From the cell containing the given text, extract its center point as [X, Y] coordinate. 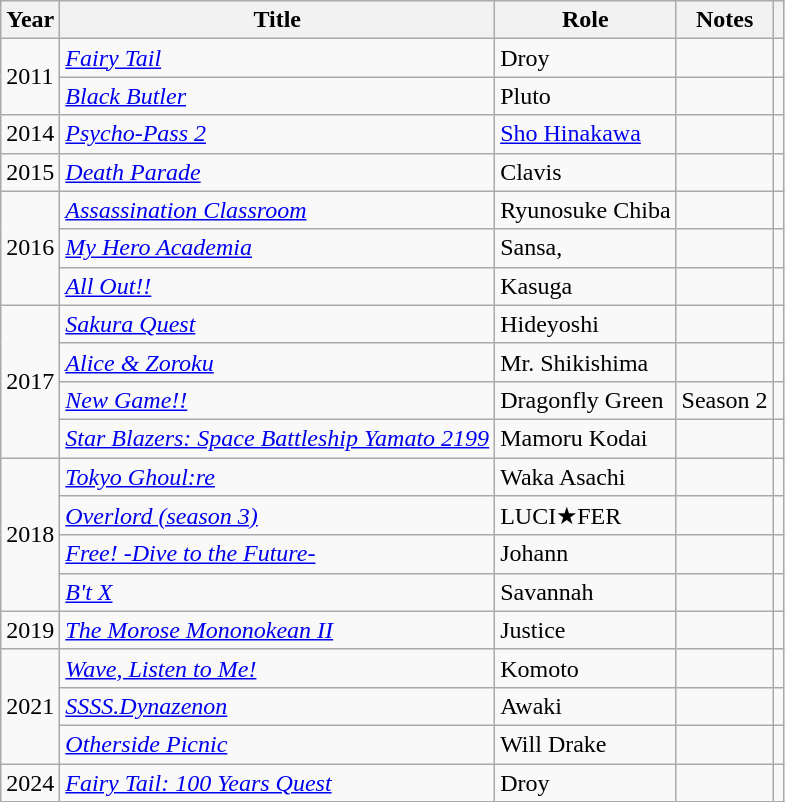
Fairy Tail: 100 Years Quest [278, 783]
The Morose Mononokean II [278, 630]
SSSS.Dynazenon [278, 706]
2015 [30, 172]
Dragonfly Green [586, 400]
Ryunosuke Chiba [586, 210]
Assassination Classroom [278, 210]
Title [278, 20]
Sansa, [586, 248]
Psycho-Pass 2 [278, 134]
Justice [586, 630]
B't X [278, 592]
2021 [30, 706]
New Game!! [278, 400]
LUCI★FER [586, 516]
Pluto [586, 96]
2016 [30, 248]
Role [586, 20]
Kasuga [586, 286]
2017 [30, 381]
My Hero Academia [278, 248]
Otherside Picnic [278, 744]
Waka Asachi [586, 477]
Notes [724, 20]
Savannah [586, 592]
Clavis [586, 172]
2024 [30, 783]
Awaki [586, 706]
Tokyo Ghoul:re [278, 477]
2019 [30, 630]
Will Drake [586, 744]
Wave, Listen to Me! [278, 668]
Star Blazers: Space Battleship Yamato 2199 [278, 438]
Mr. Shikishima [586, 362]
Hideyoshi [586, 324]
Fairy Tail [278, 58]
Johann [586, 554]
Year [30, 20]
Komoto [586, 668]
2014 [30, 134]
Overlord (season 3) [278, 516]
Sho Hinakawa [586, 134]
Mamoru Kodai [586, 438]
Free! -Dive to the Future- [278, 554]
2011 [30, 77]
Sakura Quest [278, 324]
All Out!! [278, 286]
2018 [30, 535]
Season 2 [724, 400]
Alice & Zoroku [278, 362]
Death Parade [278, 172]
Black Butler [278, 96]
